Locate the cell with the specified text and output its [X, Y] center coordinate. 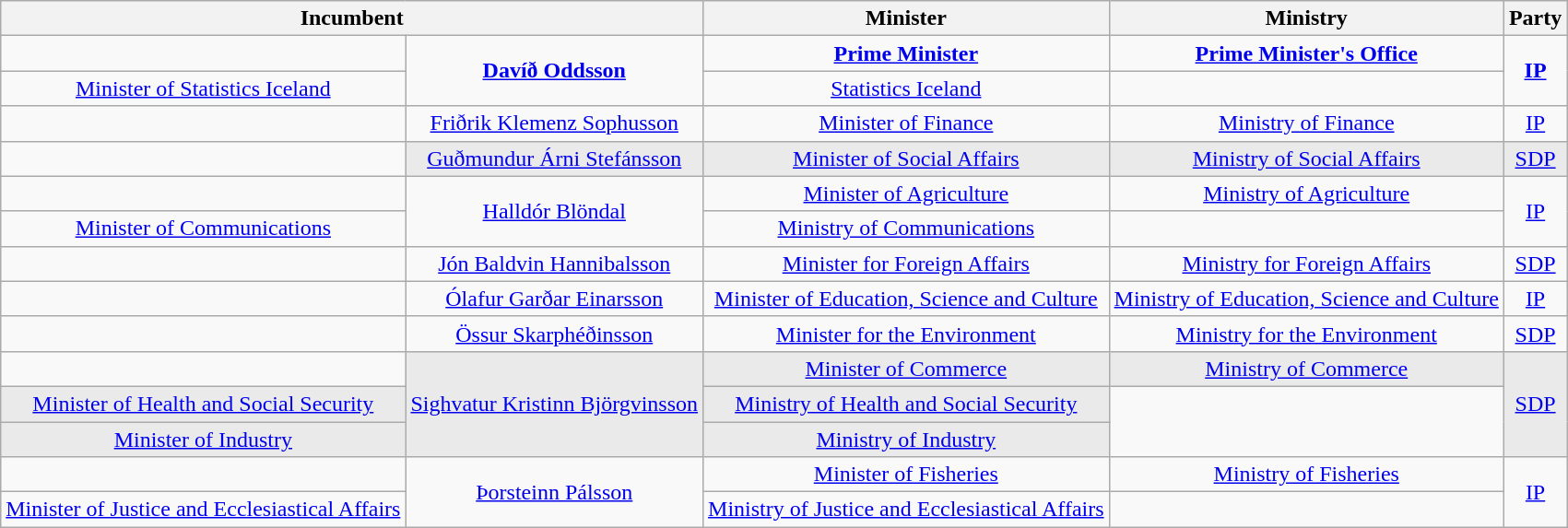
Jón Baldvin Hannibalsson [555, 264]
Ólafur Garðar Einarsson [555, 299]
Minister of Statistics Iceland [203, 88]
Minister [907, 18]
Ministry for the Environment [1306, 334]
Minister of Fisheries [907, 475]
Minister of Commerce [907, 369]
Friðrik Klemenz Sophusson [555, 123]
Ministry of Social Affairs [1306, 158]
Ministry for Foreign Affairs [1306, 264]
Minister for Foreign Affairs [907, 264]
Ministry of Education, Science and Culture [1306, 299]
Party [1535, 18]
Minister of Social Affairs [907, 158]
Minister of Justice and Ecclesiastical Affairs [203, 510]
Ministry of Fisheries [1306, 475]
Ministry of Industry [907, 440]
Össur Skarphéðinsson [555, 334]
Minister of Communications [203, 229]
Ministry of Commerce [1306, 369]
Guðmundur Árni Stefánsson [555, 158]
Minister of Finance [907, 123]
Statistics Iceland [907, 88]
Ministry of Justice and Ecclesiastical Affairs [907, 510]
Ministry [1306, 18]
Incumbent [352, 18]
Minister of Industry [203, 440]
Sighvatur Kristinn Björgvinsson [555, 404]
Minister of Health and Social Security [203, 404]
Ministry of Communications [907, 229]
Ministry of Agriculture [1306, 194]
Ministry of Finance [1306, 123]
Halldór Blöndal [555, 211]
Davíð Oddsson [555, 71]
Minister of Education, Science and Culture [907, 299]
Minister of Agriculture [907, 194]
Minister for the Environment [907, 334]
Þorsteinn Pálsson [555, 492]
Prime Minister's Office [1306, 53]
Ministry of Health and Social Security [907, 404]
Prime Minister [907, 53]
